Return the (x, y) coordinate for the center point of the cell that contains the specified text.  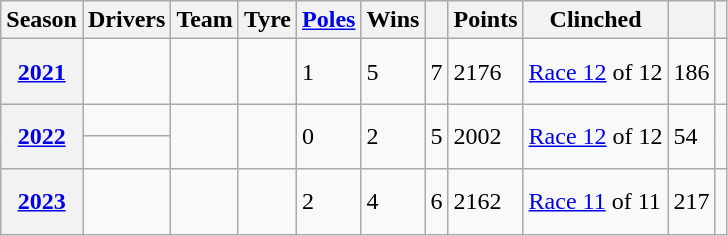
2023 (42, 202)
Points (486, 20)
1 (329, 72)
Team (205, 20)
Wins (393, 20)
7 (436, 72)
2176 (486, 72)
2002 (486, 136)
2162 (486, 202)
2022 (42, 136)
0 (329, 136)
Tyre (267, 20)
217 (692, 202)
Race 11 of 11 (596, 202)
Poles (329, 20)
6 (436, 202)
Season (42, 20)
Clinched (596, 20)
54 (692, 136)
186 (692, 72)
4 (393, 202)
2021 (42, 72)
Drivers (126, 20)
